Identify which cell holds the provided text, then report its (X, Y) central coordinate. 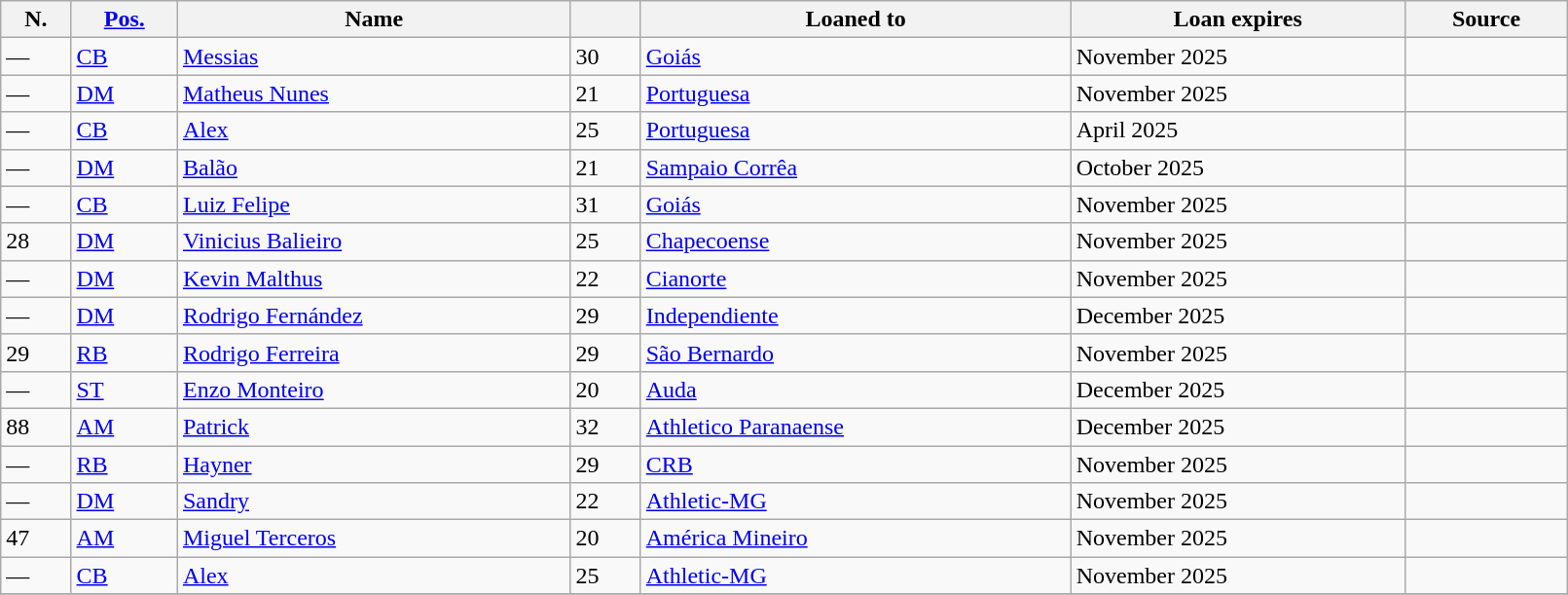
Messias (374, 56)
N. (36, 19)
Rodrigo Ferreira (374, 353)
São Bernardo (856, 353)
Enzo Monteiro (374, 390)
Miguel Terceros (374, 539)
Independiente (856, 316)
Balão (374, 167)
88 (36, 427)
47 (36, 539)
Vinicius Balieiro (374, 242)
Patrick (374, 427)
32 (605, 427)
Kevin Malthus (374, 279)
ST (125, 390)
30 (605, 56)
Sandry (374, 502)
CRB (856, 465)
28 (36, 242)
31 (605, 205)
Auda (856, 390)
Name (374, 19)
October 2025 (1238, 167)
Matheus Nunes (374, 93)
Pos. (125, 19)
Athletico Paranaense (856, 427)
América Mineiro (856, 539)
Cianorte (856, 279)
Hayner (374, 465)
Loan expires (1238, 19)
Chapecoense (856, 242)
Sampaio Corrêa (856, 167)
Rodrigo Fernández (374, 316)
Luiz Felipe (374, 205)
Source (1486, 19)
April 2025 (1238, 130)
Loaned to (856, 19)
